Locate the cell with the specified text and output its (X, Y) center coordinate. 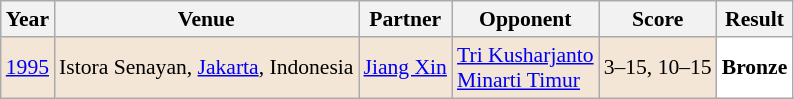
Bronze (755, 68)
Year (28, 19)
3–15, 10–15 (658, 68)
Jiang Xin (404, 68)
Istora Senayan, Jakarta, Indonesia (206, 68)
Tri Kusharjanto Minarti Timur (526, 68)
Result (755, 19)
Score (658, 19)
Partner (404, 19)
Venue (206, 19)
Opponent (526, 19)
1995 (28, 68)
